Return the (X, Y) coordinate for the center point of the cell that contains the specified text.  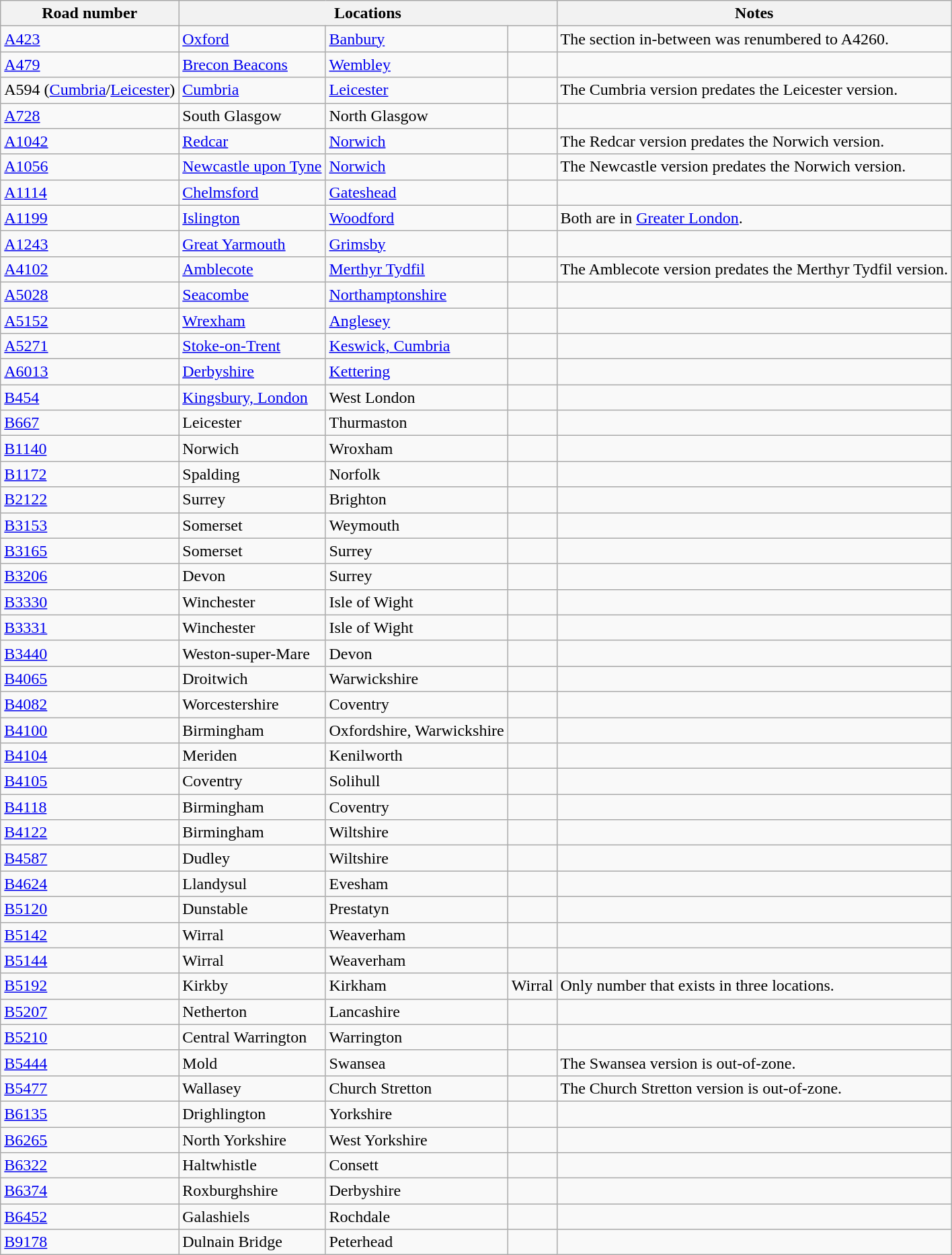
B4065 (90, 679)
Spalding (252, 474)
Islington (252, 218)
B9178 (90, 1242)
Llandysul (252, 884)
B2122 (90, 500)
Warwickshire (417, 679)
West Yorkshire (417, 1140)
Norfolk (417, 474)
Galashiels (252, 1217)
Warrington (417, 1037)
North Glasgow (417, 116)
Church Stretton (417, 1088)
A594 (Cumbria/Leicester) (90, 90)
Droitwich (252, 679)
B1140 (90, 449)
B4118 (90, 807)
Worcestershire (252, 704)
North Yorkshire (252, 1140)
Cumbria (252, 90)
Merthyr Tydfil (417, 269)
Drighlington (252, 1114)
Keswick, Cumbria (417, 346)
Prestatyn (417, 909)
A1243 (90, 243)
Dudley (252, 858)
Amblecote (252, 269)
A5271 (90, 346)
B4082 (90, 704)
B3165 (90, 551)
Locations (368, 13)
A479 (90, 65)
A6013 (90, 372)
Weston-super-Mare (252, 653)
Banbury (417, 39)
Gateshead (417, 192)
B667 (90, 423)
Only number that exists in three locations. (754, 986)
Kettering (417, 372)
B3153 (90, 525)
B3206 (90, 576)
Meriden (252, 756)
B454 (90, 397)
Central Warrington (252, 1037)
B5210 (90, 1037)
B5444 (90, 1063)
Mold (252, 1063)
Thurmaston (417, 423)
Dunstable (252, 909)
Solihull (417, 782)
A1056 (90, 167)
The Amblecote version predates the Merthyr Tydfil version. (754, 269)
Wrexham (252, 321)
B4105 (90, 782)
Netherton (252, 1012)
Seacombe (252, 295)
B5142 (90, 935)
B6374 (90, 1191)
Woodford (417, 218)
Swansea (417, 1063)
The Newcastle version predates the Norwich version. (754, 167)
Stoke-on-Trent (252, 346)
The Swansea version is out-of-zone. (754, 1063)
A728 (90, 116)
Wroxham (417, 449)
Great Yarmouth (252, 243)
Brighton (417, 500)
B3440 (90, 653)
Redcar (252, 141)
Both are in Greater London. (754, 218)
A423 (90, 39)
Notes (754, 13)
B6322 (90, 1166)
Kenilworth (417, 756)
A1042 (90, 141)
B5477 (90, 1088)
Kirkham (417, 986)
The Redcar version predates the Norwich version. (754, 141)
West London (417, 397)
Wembley (417, 65)
B4104 (90, 756)
The Church Stretton version is out-of-zone. (754, 1088)
Kingsbury, London (252, 397)
Oxfordshire, Warwickshire (417, 730)
Anglesey (417, 321)
B4587 (90, 858)
B4624 (90, 884)
B5207 (90, 1012)
Newcastle upon Tyne (252, 167)
A1114 (90, 192)
Chelmsford (252, 192)
B3331 (90, 627)
B5144 (90, 960)
A4102 (90, 269)
B4100 (90, 730)
B4122 (90, 833)
B6452 (90, 1217)
Oxford (252, 39)
Dulnain Bridge (252, 1242)
Wallasey (252, 1088)
Haltwhistle (252, 1166)
B5120 (90, 909)
Rochdale (417, 1217)
B1172 (90, 474)
B3330 (90, 602)
Road number (90, 13)
Northamptonshire (417, 295)
A1199 (90, 218)
South Glasgow (252, 116)
B5192 (90, 986)
Lancashire (417, 1012)
A5028 (90, 295)
The Cumbria version predates the Leicester version. (754, 90)
A5152 (90, 321)
Yorkshire (417, 1114)
Evesham (417, 884)
Peterhead (417, 1242)
Weymouth (417, 525)
Brecon Beacons (252, 65)
The section in-between was renumbered to A4260. (754, 39)
B6265 (90, 1140)
Roxburghshire (252, 1191)
B6135 (90, 1114)
Kirkby (252, 986)
Consett (417, 1166)
Grimsby (417, 243)
